Extract the [x, y] coordinate from the center of the cell holding the provided text.  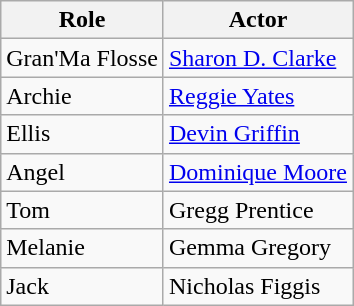
Melanie [82, 248]
Jack [82, 286]
Ellis [82, 134]
Gregg Prentice [258, 210]
Tom [82, 210]
Role [82, 20]
Sharon D. Clarke [258, 58]
Gemma Gregory [258, 248]
Reggie Yates [258, 96]
Dominique Moore [258, 172]
Archie [82, 96]
Actor [258, 20]
Nicholas Figgis [258, 286]
Devin Griffin [258, 134]
Angel [82, 172]
Gran'Ma Flosse [82, 58]
